From the cell containing the given text, extract its center point as (x, y) coordinate. 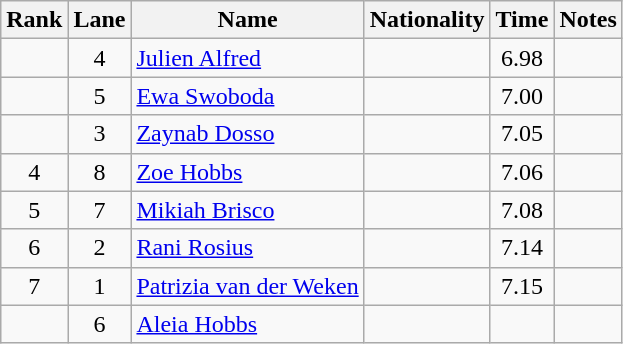
7.14 (522, 248)
1 (100, 286)
2 (100, 248)
6.98 (522, 58)
7.05 (522, 134)
Julien Alfred (248, 58)
3 (100, 134)
Zoe Hobbs (248, 172)
7.15 (522, 286)
Nationality (427, 20)
Zaynab Dosso (248, 134)
Aleia Hobbs (248, 324)
Rank (34, 20)
7.08 (522, 210)
Notes (588, 20)
7.00 (522, 96)
Patrizia van der Weken (248, 286)
7.06 (522, 172)
Rani Rosius (248, 248)
Ewa Swoboda (248, 96)
8 (100, 172)
Time (522, 20)
Lane (100, 20)
Name (248, 20)
Mikiah Brisco (248, 210)
